Provide the (x, y) coordinate of the cell's center where the given text is located.  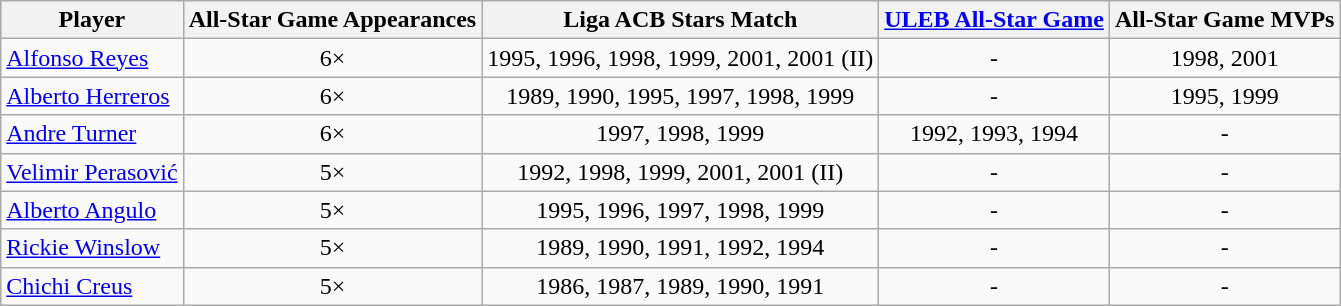
Andre Turner (92, 134)
1989, 1990, 1991, 1992, 1994 (680, 248)
ULEB All-Star Game (994, 20)
1992, 1993, 1994 (994, 134)
Velimir Perasović (92, 172)
Player (92, 20)
All-Star Game Appearances (332, 20)
1995, 1996, 1998, 1999, 2001, 2001 (II) (680, 58)
Liga ACB Stars Match (680, 20)
Chichi Creus (92, 286)
1989, 1990, 1995, 1997, 1998, 1999 (680, 96)
1997, 1998, 1999 (680, 134)
1986, 1987, 1989, 1990, 1991 (680, 286)
Alberto Angulo (92, 210)
1992, 1998, 1999, 2001, 2001 (II) (680, 172)
All-Star Game MVPs (1224, 20)
Rickie Winslow (92, 248)
Alberto Herreros (92, 96)
1995, 1999 (1224, 96)
1995, 1996, 1997, 1998, 1999 (680, 210)
1998, 2001 (1224, 58)
Alfonso Reyes (92, 58)
